Locate the cell with the specified text and output its (x, y) center coordinate. 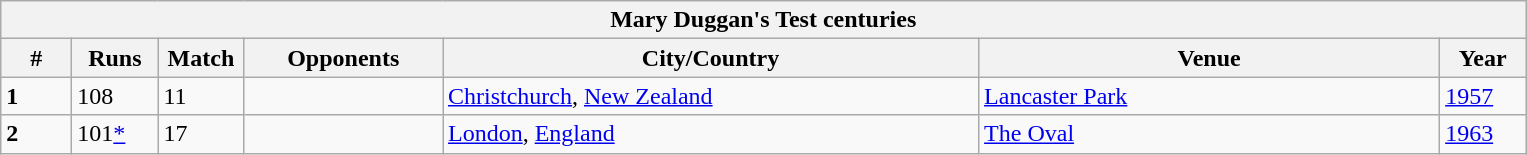
Lancaster Park (1210, 96)
Runs (115, 58)
1957 (1483, 96)
17 (201, 134)
Christchurch, New Zealand (710, 96)
11 (201, 96)
Venue (1210, 58)
101* (115, 134)
1963 (1483, 134)
1 (36, 96)
London, England (710, 134)
Opponents (344, 58)
Mary Duggan's Test centuries (764, 20)
# (36, 58)
108 (115, 96)
City/Country (710, 58)
Year (1483, 58)
2 (36, 134)
Match (201, 58)
The Oval (1210, 134)
